Locate the cell with the specified text and output its (X, Y) center coordinate. 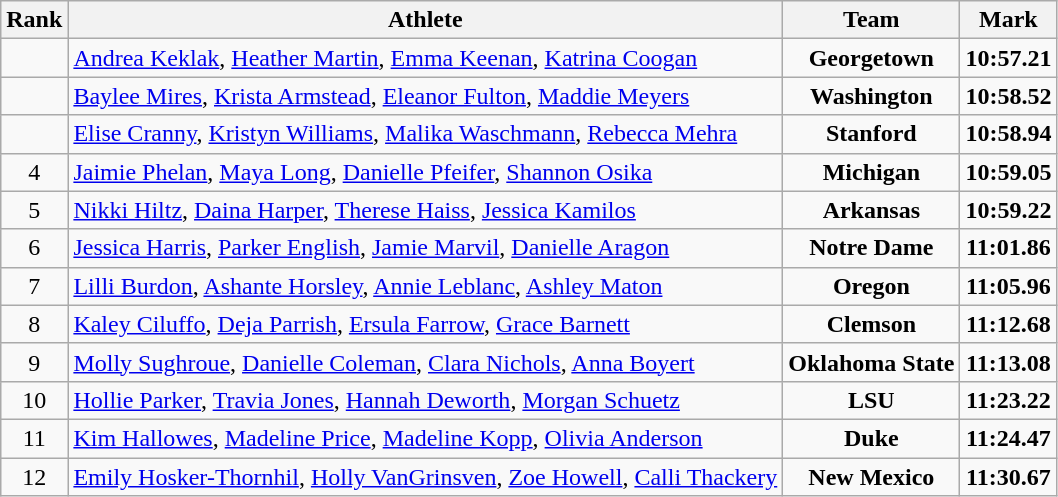
Kim Hallowes, Madeline Price, Madeline Kopp, Olivia Anderson (426, 438)
10:57.21 (1008, 58)
Michigan (872, 172)
11:13.08 (1008, 362)
Athlete (426, 20)
11 (34, 438)
Arkansas (872, 210)
11:23.22 (1008, 400)
11:01.86 (1008, 248)
Hollie Parker, Travia Jones, Hannah Deworth, Morgan Schuetz (426, 400)
6 (34, 248)
7 (34, 286)
Stanford (872, 134)
Mark (1008, 20)
Georgetown (872, 58)
9 (34, 362)
Emily Hosker-Thornhil, Holly VanGrinsven, Zoe Howell, Calli Thackery (426, 477)
4 (34, 172)
New Mexico (872, 477)
Rank (34, 20)
5 (34, 210)
Team (872, 20)
11:12.68 (1008, 324)
Jaimie Phelan, Maya Long, Danielle Pfeifer, Shannon Osika (426, 172)
Oklahoma State (872, 362)
Elise Cranny, Kristyn Williams, Malika Waschmann, Rebecca Mehra (426, 134)
11:30.67 (1008, 477)
Baylee Mires, Krista Armstead, Eleanor Fulton, Maddie Meyers (426, 96)
Kaley Ciluffo, Deja Parrish, Ersula Farrow, Grace Barnett (426, 324)
11:24.47 (1008, 438)
8 (34, 324)
Jessica Harris, Parker English, Jamie Marvil, Danielle Aragon (426, 248)
Clemson (872, 324)
10:58.94 (1008, 134)
Duke (872, 438)
12 (34, 477)
11:05.96 (1008, 286)
Washington (872, 96)
10 (34, 400)
Andrea Keklak, Heather Martin, Emma Keenan, Katrina Coogan (426, 58)
Molly Sughroue, Danielle Coleman, Clara Nichols, Anna Boyert (426, 362)
10:59.22 (1008, 210)
Oregon (872, 286)
10:58.52 (1008, 96)
LSU (872, 400)
Notre Dame (872, 248)
Nikki Hiltz, Daina Harper, Therese Haiss, Jessica Kamilos (426, 210)
Lilli Burdon, Ashante Horsley, Annie Leblanc, Ashley Maton (426, 286)
10:59.05 (1008, 172)
